Determine the [x, y] coordinate at the center of the cell enclosing the given text.  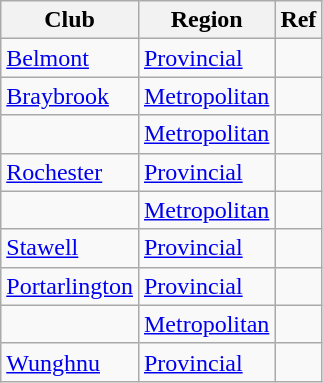
Stawell [70, 248]
Club [70, 20]
Rochester [70, 172]
Wunghnu [70, 362]
Braybrook [70, 96]
Portarlington [70, 286]
Belmont [70, 58]
Region [206, 20]
Ref [298, 20]
